Find where the given text appears and provide that cell's center as (x, y) coordinate. 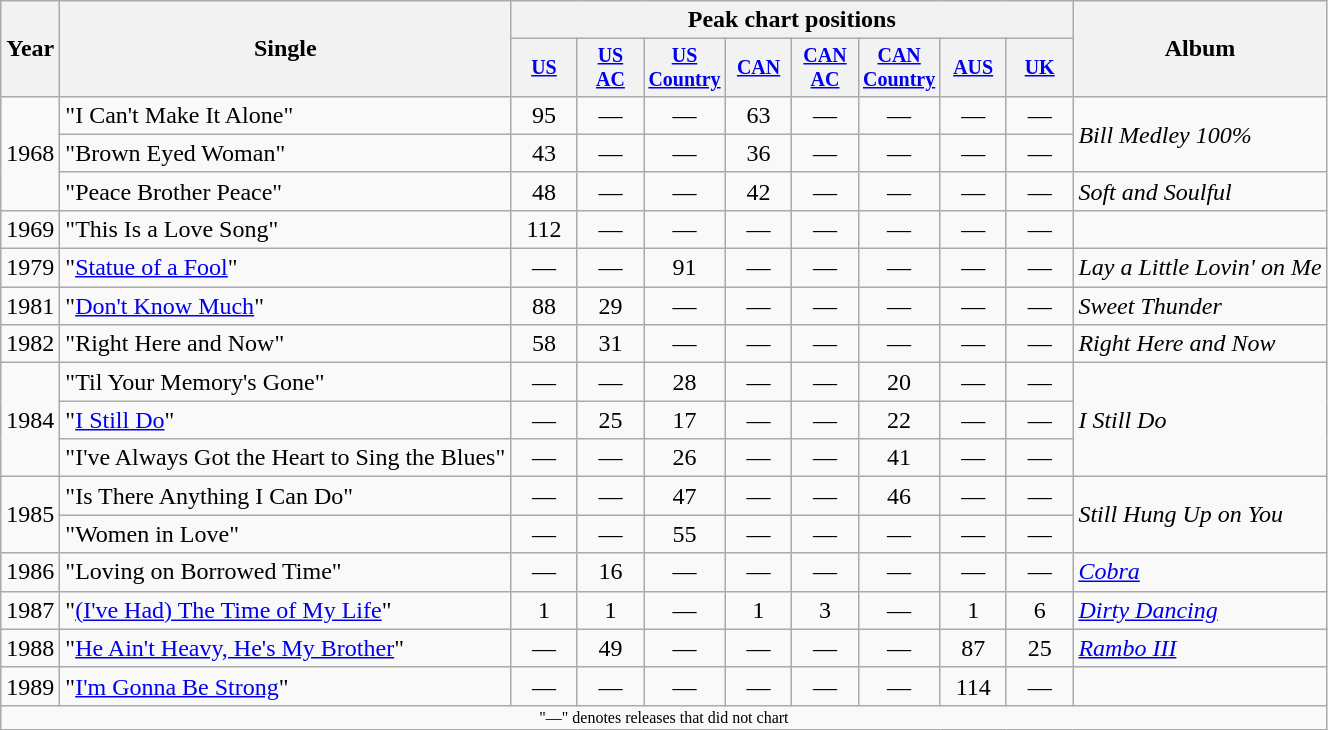
Single (286, 49)
20 (899, 382)
I Still Do (1200, 420)
"Brown Eyed Woman" (286, 153)
CAN (758, 68)
"I Can't Make It Alone" (286, 115)
95 (544, 115)
Cobra (1200, 572)
1981 (30, 306)
"Peace Brother Peace" (286, 191)
58 (544, 344)
US (544, 68)
17 (685, 420)
1988 (30, 648)
1969 (30, 229)
Peak chart positions (792, 20)
Rambo III (1200, 648)
"Loving on Borrowed Time" (286, 572)
29 (610, 306)
63 (758, 115)
"(I've Had) The Time of My Life" (286, 610)
22 (899, 420)
1989 (30, 686)
AUS (973, 68)
"Is There Anything I Can Do" (286, 496)
"Don't Know Much" (286, 306)
112 (544, 229)
16 (610, 572)
31 (610, 344)
US Country (685, 68)
6 (1039, 610)
1986 (30, 572)
"I'm Gonna Be Strong" (286, 686)
36 (758, 153)
Soft and Soulful (1200, 191)
1987 (30, 610)
"Women in Love" (286, 534)
47 (685, 496)
CAN Country (899, 68)
"Til Your Memory's Gone" (286, 382)
Album (1200, 49)
"He Ain't Heavy, He's My Brother" (286, 648)
1985 (30, 515)
"This Is a Love Song" (286, 229)
114 (973, 686)
"I've Always Got the Heart to Sing the Blues" (286, 458)
Dirty Dancing (1200, 610)
1979 (30, 268)
Year (30, 49)
"Statue of a Fool" (286, 268)
UK (1039, 68)
28 (685, 382)
48 (544, 191)
Still Hung Up on You (1200, 515)
55 (685, 534)
Right Here and Now (1200, 344)
87 (973, 648)
Lay a Little Lovin' on Me (1200, 268)
88 (544, 306)
1982 (30, 344)
Bill Medley 100% (1200, 134)
"Right Here and Now" (286, 344)
91 (685, 268)
41 (899, 458)
3 (825, 610)
Sweet Thunder (1200, 306)
1984 (30, 420)
"—" denotes releases that did not chart (664, 717)
49 (610, 648)
26 (685, 458)
1968 (30, 153)
46 (899, 496)
"I Still Do" (286, 420)
USAC (610, 68)
42 (758, 191)
CAN AC (825, 68)
43 (544, 153)
